Find where the given text appears and provide that cell's center as [x, y] coordinate. 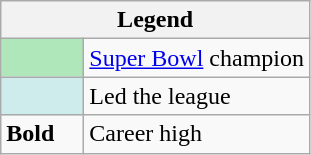
Super Bowl champion [197, 58]
Bold [42, 134]
Career high [197, 134]
Legend [156, 20]
Led the league [197, 96]
